Search for the cell housing the specified text and yield its (x, y) center coordinate. 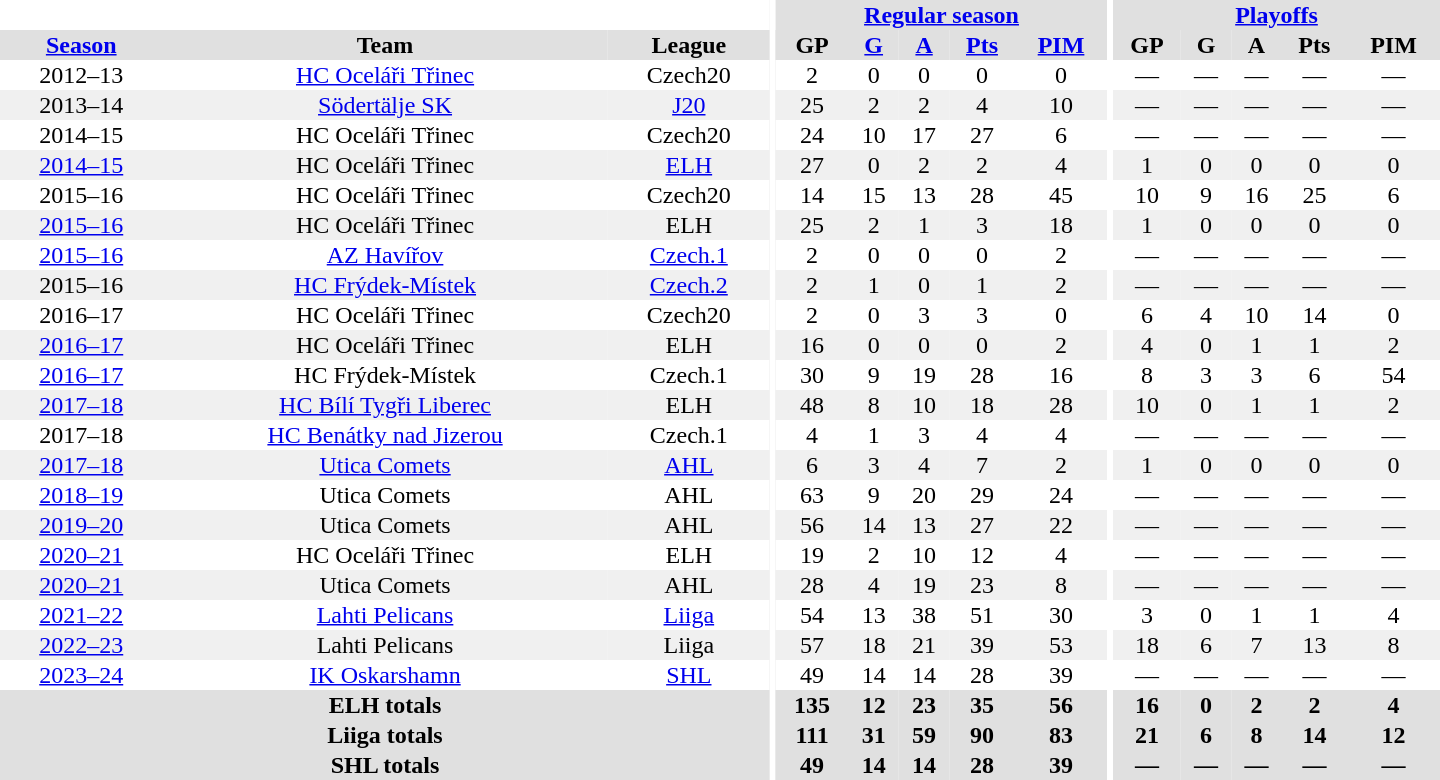
29 (982, 495)
IK Oskarshamn (384, 675)
45 (1062, 195)
Season (81, 45)
2022–23 (81, 645)
135 (812, 705)
57 (812, 645)
20 (924, 495)
2021–22 (81, 615)
SHL totals (385, 765)
Regular season (942, 15)
Södertälje SK (384, 105)
51 (982, 615)
15 (873, 195)
HC Bílí Tygři Liberec (384, 405)
SHL (689, 675)
38 (924, 615)
48 (812, 405)
35 (982, 705)
2012–13 (81, 75)
Team (384, 45)
AZ Havířov (384, 255)
2019–20 (81, 525)
2013–14 (81, 105)
83 (1062, 735)
2023–24 (81, 675)
Czech.2 (689, 285)
17 (924, 135)
90 (982, 735)
ELH totals (385, 705)
J20 (689, 105)
2018–19 (81, 495)
59 (924, 735)
Playoffs (1276, 15)
Liiga totals (385, 735)
22 (1062, 525)
53 (1062, 645)
HC Benátky nad Jizerou (384, 435)
111 (812, 735)
31 (873, 735)
League (689, 45)
63 (812, 495)
